Find where the given text appears and provide that cell's center as [x, y] coordinate. 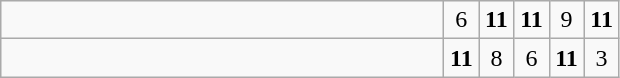
3 [602, 58]
8 [496, 58]
9 [566, 20]
